Return [x, y] of the center of cell containing provided text 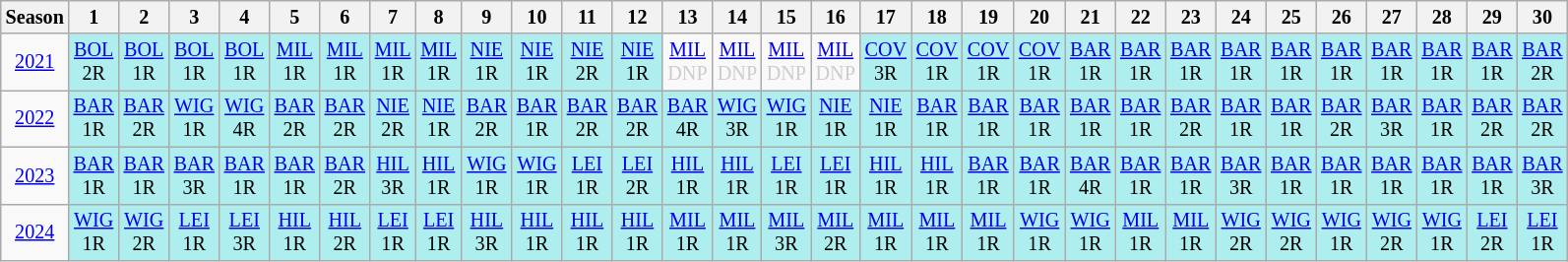
20 [1039, 18]
BOL2R [94, 62]
2023 [35, 175]
24 [1240, 18]
5 [295, 18]
27 [1392, 18]
MIL2R [836, 232]
16 [836, 18]
29 [1492, 18]
17 [886, 18]
2 [144, 18]
30 [1541, 18]
14 [737, 18]
25 [1291, 18]
2024 [35, 232]
2022 [35, 119]
18 [937, 18]
3 [195, 18]
LEI3R [244, 232]
MIL3R [786, 232]
11 [587, 18]
19 [988, 18]
8 [439, 18]
WIG4R [244, 119]
2021 [35, 62]
13 [687, 18]
7 [394, 18]
Season [35, 18]
1 [94, 18]
15 [786, 18]
12 [638, 18]
22 [1140, 18]
28 [1441, 18]
WIG3R [737, 119]
9 [486, 18]
26 [1341, 18]
HIL2R [345, 232]
COV3R [886, 62]
10 [537, 18]
4 [244, 18]
23 [1191, 18]
6 [345, 18]
21 [1091, 18]
